Capture the cell that displays the provided text and extract its (X, Y) central coordinate. 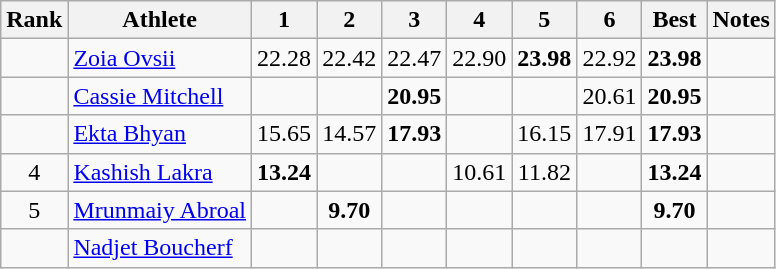
Nadjet Boucherf (160, 248)
16.15 (544, 134)
Notes (741, 20)
Zoia Ovsii (160, 58)
22.28 (284, 58)
22.47 (414, 58)
Ekta Bhyan (160, 134)
2 (350, 20)
22.92 (610, 58)
Cassie Mitchell (160, 96)
20.61 (610, 96)
15.65 (284, 134)
Best (674, 20)
11.82 (544, 172)
10.61 (480, 172)
Mrunmaiy Abroal (160, 210)
22.90 (480, 58)
1 (284, 20)
Rank (34, 20)
Kashish Lakra (160, 172)
Athlete (160, 20)
6 (610, 20)
22.42 (350, 58)
17.91 (610, 134)
14.57 (350, 134)
3 (414, 20)
